Identify which cell holds the provided text, then report its (X, Y) central coordinate. 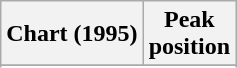
Peakposition (189, 34)
Chart (1995) (72, 34)
